Output the [x, y] coordinate of the center of the cell containing the given text.  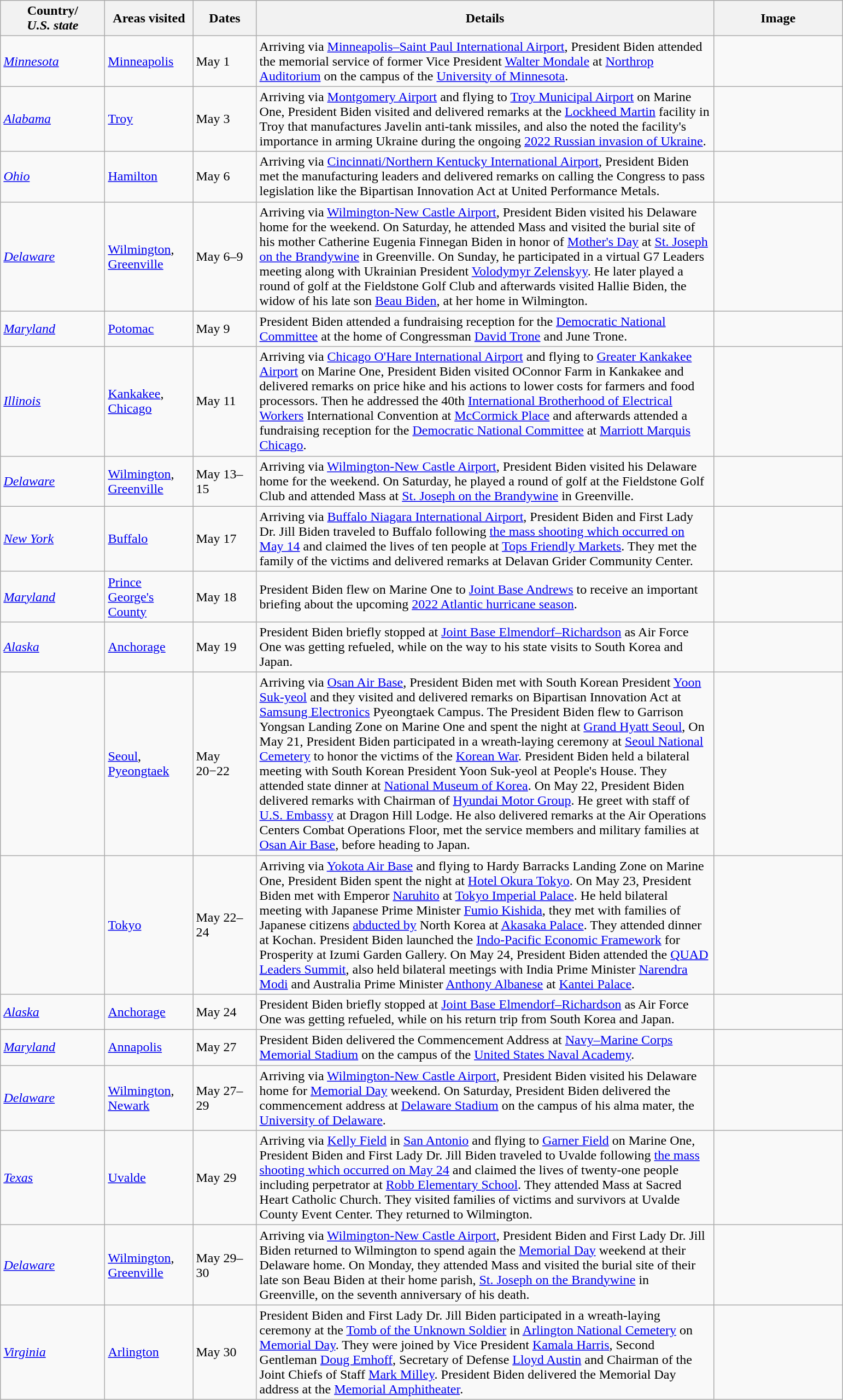
May 9 [225, 329]
May 29 [225, 1178]
Details [485, 19]
Hamilton [149, 177]
Buffalo [149, 539]
Prince George's County [149, 596]
President Biden delivered the Commencement Address at Navy–Marine Corps Memorial Stadium on the campus of the United States Naval Academy. [485, 1047]
New York [52, 539]
May 20−22 [225, 763]
Illinois [52, 401]
Arlington [149, 1352]
May 11 [225, 401]
Texas [52, 1178]
Areas visited [149, 19]
Potomac [149, 329]
May 6–9 [225, 256]
Alabama [52, 119]
Wilmington, Newark [149, 1098]
May 18 [225, 596]
May 17 [225, 539]
Dates [225, 19]
May 30 [225, 1352]
Minneapolis [149, 61]
May 27–29 [225, 1098]
Tokyo [149, 924]
May 3 [225, 119]
May 6 [225, 177]
Uvalde [149, 1178]
May 19 [225, 647]
May 29–30 [225, 1265]
Virginia [52, 1352]
Seoul, Pyeongtaek [149, 763]
Troy [149, 119]
Country/U.S. state [52, 19]
Minnesota [52, 61]
Image [778, 19]
May 13–15 [225, 481]
May 27 [225, 1047]
Annapolis [149, 1047]
President Biden attended a fundraising reception for the Democratic National Committee at the home of Congressman David Trone and June Trone. [485, 329]
May 1 [225, 61]
Ohio [52, 177]
May 24 [225, 1012]
President Biden flew on Marine One to Joint Base Andrews to receive an important briefing about the upcoming 2022 Atlantic hurricane season. [485, 596]
Kankakee, Chicago [149, 401]
May 22–24 [225, 924]
